For the text-containing cell, return its midpoint in (X, Y) coordinate format. 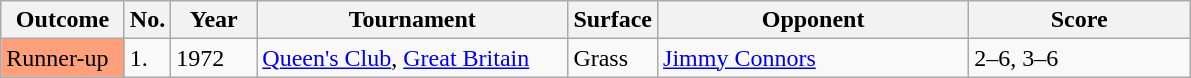
Grass (613, 58)
2–6, 3–6 (1080, 58)
1. (147, 58)
Year (214, 20)
1972 (214, 58)
Surface (613, 20)
Jimmy Connors (814, 58)
Runner-up (63, 58)
Tournament (412, 20)
No. (147, 20)
Score (1080, 20)
Opponent (814, 20)
Outcome (63, 20)
Queen's Club, Great Britain (412, 58)
